Scan for the cell matching the given text and deliver its (x, y) coordinate at center. 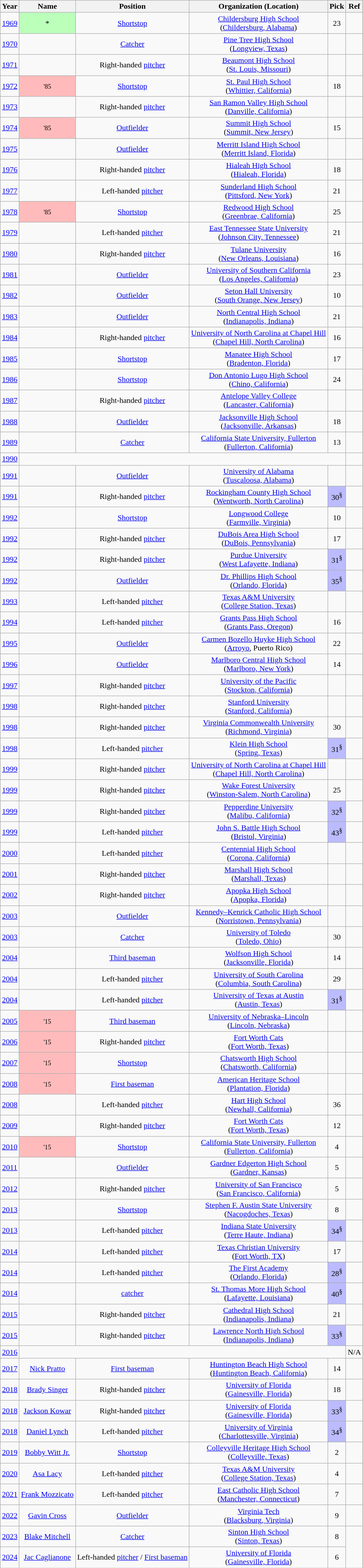
1969 (10, 23)
San Ramon Valley High School(Danville, California) (259, 107)
Organization (Location) (259, 6)
Bobby Witt Jr. (47, 1452)
Position (132, 6)
2017 (10, 1368)
Chatsworth High School(Chatsworth, California) (259, 1063)
1986 (10, 380)
University of Alabama(Tuscaloosa, Alabama) (259, 476)
1994 (10, 623)
2012 (10, 1189)
University of Toledo(Toledo, Ohio) (259, 937)
1975 (10, 149)
2010 (10, 1147)
University of Nebraska–Lincoln(Lincoln, Nebraska) (259, 1021)
Wake Forest University(Winston-Salem, North Carolina) (259, 790)
Redwood High School(Greenbrae, California) (259, 211)
2005 (10, 1021)
Summit High School(Summit, New Jersey) (259, 128)
Year (10, 6)
Dr. Phillips High School(Orlando, Florida) (259, 580)
Antelope Valley College(Lancaster, California) (259, 400)
Klein High School(Spring, Texas) (259, 748)
2002 (10, 895)
Rockingham County High School(Wentworth, North Carolina) (259, 496)
Carmen Bozello Huyke High School(Arroyo, Puerto Rico) (259, 643)
29 (337, 979)
catcher (132, 1294)
Marlboro Central High School(Marlboro, New York) (259, 665)
1972 (10, 86)
2009 (10, 1125)
Tulane University(New Orleans, Louisiana) (259, 253)
Pepperdine University(Malibu, California) (259, 811)
St. Paul High School(Whittier, California) (259, 86)
1971 (10, 65)
1990 (10, 459)
Marshall High School(Marshall, Texas) (259, 874)
Hialeah High School(Hialeah, Florida) (259, 170)
1978 (10, 211)
1977 (10, 191)
30§ (337, 496)
40§ (337, 1294)
2000 (10, 853)
2011 (10, 1167)
22 (337, 643)
Apopka High School(Apopka, Florida) (259, 895)
* (47, 23)
28§ (337, 1272)
Jackson Kowar (47, 1410)
Sunderland High School(Pittsford, New York) (259, 191)
Blake Mitchell (47, 1536)
1974 (10, 128)
1979 (10, 233)
13 (337, 442)
1995 (10, 643)
1982 (10, 296)
Indiana State University(Terre Haute, Indiana) (259, 1231)
Left-handed pitcher / First baseman (132, 1557)
2023 (10, 1536)
1985 (10, 358)
Virginia Tech(Blacksburg, Virginia) (259, 1515)
9 (337, 1515)
2020 (10, 1474)
2021 (10, 1494)
North Central High School(Indianapolis, Indiana) (259, 317)
American Heritage School(Plantation, Florida) (259, 1084)
Lawrence North High School(Indianapolis, Indiana) (259, 1336)
Frank Mozzicato (47, 1494)
1987 (10, 400)
Beaumont High School(St. Louis, Missouri) (259, 65)
Virginia Commonwealth University(Richmond, Virginia) (259, 727)
University of the Pacific(Stockton, California) (259, 685)
24 (337, 380)
University of San Francisco(San Francisco, California) (259, 1189)
Brady Singer (47, 1390)
Jac Caglianone (47, 1557)
Huntington Beach High School(Huntington Beach, California) (259, 1368)
Name (47, 6)
1989 (10, 442)
32§ (337, 811)
Gavin Cross (47, 1515)
Pick (337, 6)
Stanford University(Stanford, California) (259, 706)
35§ (337, 580)
The First Academy(Orlando, Florida) (259, 1272)
University of South Carolina(Columbia, South Carolina) (259, 979)
University of Southern California(Los Angeles, California) (259, 275)
Nick Pratto (47, 1368)
Wolfson High School(Jacksonville, Florida) (259, 958)
43§ (337, 832)
Manatee High School(Bradenton, Florida) (259, 358)
Longwood College(Farmville, Virginia) (259, 518)
Grants Pass High School(Grants Pass, Oregon) (259, 623)
Gardner Edgerton High School(Gardner, Kansas) (259, 1167)
2016 (10, 1352)
John S. Battle High School(Bristol, Virginia) (259, 832)
Sinton High School(Sinton, Texas) (259, 1536)
Pine Tree High School(Longview, Texas) (259, 44)
1973 (10, 107)
2006 (10, 1042)
1983 (10, 317)
1988 (10, 422)
University of Texas at Austin(Austin, Texas) (259, 1000)
1970 (10, 44)
7 (337, 1494)
East Catholic High School(Manchester, Connecticut) (259, 1494)
2019 (10, 1452)
Daniel Lynch (47, 1432)
Ref (354, 6)
N/A (354, 1352)
St. Thomas More High School(Lafayette, Louisiana) (259, 1294)
Merritt Island High School(Merritt Island, Florida) (259, 149)
Seton Hall University(South Orange, New Jersey) (259, 296)
Childersburg High School(Childersburg, Alabama) (259, 23)
36 (337, 1105)
Texas Christian University(Fort Worth, TX) (259, 1251)
1993 (10, 601)
University of Virginia(Charlottesville, Virginia) (259, 1432)
2024 (10, 1557)
Purdue University(West Lafayette, Indiana) (259, 560)
12 (337, 1125)
Hart High School(Newhall, California) (259, 1105)
1996 (10, 665)
2001 (10, 874)
Jacksonville High School(Jacksonville, Arkansas) (259, 422)
15 (337, 128)
DuBois Area High School(DuBois, Pennsylvania) (259, 538)
2 (337, 1452)
1984 (10, 338)
Cathedral High School(Indianapolis, Indiana) (259, 1314)
Stephen F. Austin State University(Nacogdoches, Texas) (259, 1209)
1980 (10, 253)
1981 (10, 275)
1997 (10, 685)
Don Antonio Lugo High School(Chino, California) (259, 380)
Asa Lacy (47, 1474)
Centennial High School(Corona, California) (259, 853)
Colleyville Heritage High School(Colleyville, Texas) (259, 1452)
Kennedy–Kenrick Catholic High School(Norristown, Pennsylvania) (259, 916)
1976 (10, 170)
6 (337, 1557)
2007 (10, 1063)
2022 (10, 1515)
East Tennessee State University(Johnson City, Tennessee) (259, 233)
